Find where the given text appears and provide that cell's center as [x, y] coordinate. 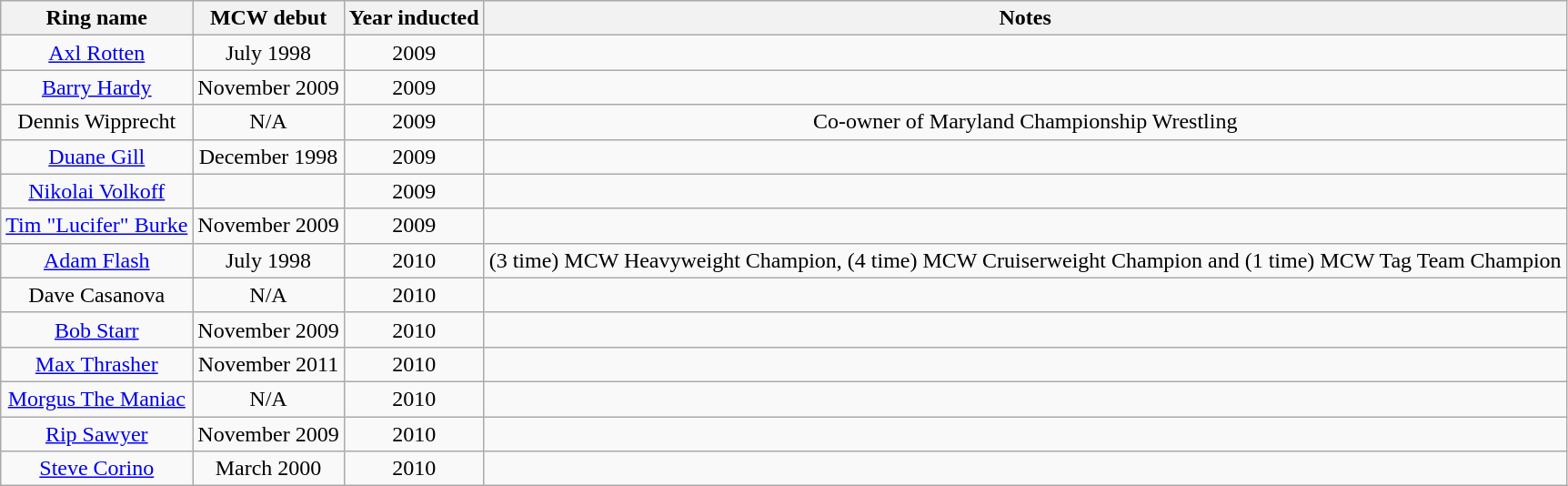
Dennis Wipprecht [96, 122]
Max Thrasher [96, 364]
Barry Hardy [96, 87]
(3 time) MCW Heavyweight Champion, (4 time) MCW Cruiserweight Champion and (1 time) MCW Tag Team Champion [1025, 260]
Notes [1025, 18]
Duane Gill [96, 157]
Co-owner of Maryland Championship Wrestling [1025, 122]
December 1998 [268, 157]
Steve Corino [96, 469]
Tim "Lucifer" Burke [96, 226]
Rip Sawyer [96, 434]
Morgus The Maniac [96, 399]
Adam Flash [96, 260]
Nikolai Volkoff [96, 191]
Axl Rotten [96, 53]
MCW debut [268, 18]
Year inducted [414, 18]
November 2011 [268, 364]
Ring name [96, 18]
Bob Starr [96, 329]
March 2000 [268, 469]
Dave Casanova [96, 295]
